For the text-containing cell, return its midpoint in (X, Y) coordinate format. 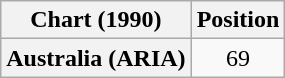
Chart (1990) (96, 20)
69 (238, 58)
Position (238, 20)
Australia (ARIA) (96, 58)
